Pinpoint the cell where the given text exists, returning its [X, Y] midpoint coordinate. 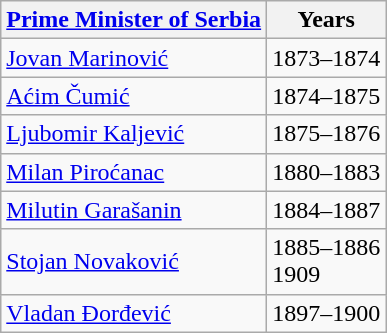
1885–18861909 [326, 262]
Years [326, 20]
Milutin Garašanin [134, 210]
Ljubomir Kaljević [134, 134]
1874–1875 [326, 96]
1880–1883 [326, 172]
1897–1900 [326, 313]
Prime Minister of Serbia [134, 20]
Aćim Čumić [134, 96]
Stojan Novaković [134, 262]
1875–1876 [326, 134]
Jovan Marinović [134, 58]
1884–1887 [326, 210]
Milan Piroćanac [134, 172]
1873–1874 [326, 58]
Vladan Đorđević [134, 313]
